Return [X, Y] of the center of cell containing provided text 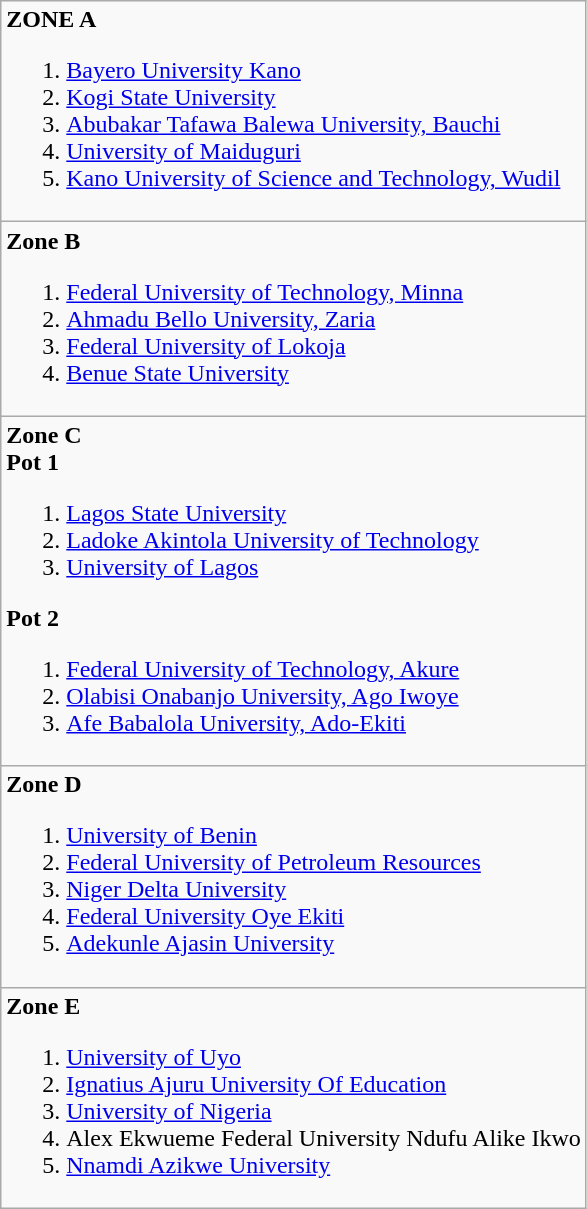
Zone BFederal University of Technology, MinnaAhmadu Bello University, ZariaFederal University of LokojaBenue State University [294, 319]
Zone DUniversity of BeninFederal University of Petroleum ResourcesNiger Delta UniversityFederal University Oye EkitiAdekunle Ajasin University [294, 876]
